Search for the cell housing the specified text and yield its (x, y) center coordinate. 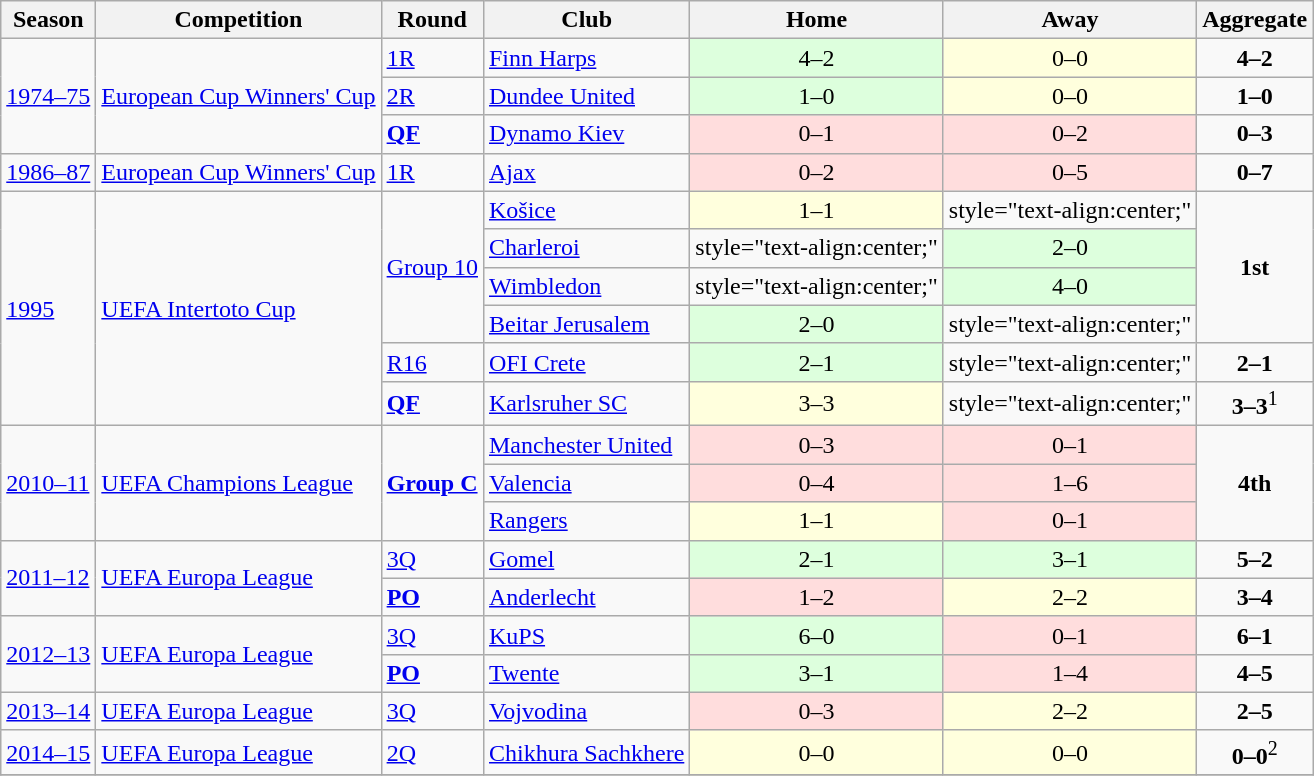
1986–87 (48, 172)
Group C (432, 483)
2–5 (1255, 711)
Košice (586, 210)
4–5 (1255, 673)
2Q (432, 752)
3–3 (816, 404)
3–4 (1255, 597)
1–6 (1070, 483)
6–1 (1255, 635)
Finn Harps (586, 58)
Home (816, 20)
0–5 (1070, 172)
Competition (238, 20)
0–02 (1255, 752)
Manchester United (586, 445)
5–2 (1255, 559)
Wimbledon (586, 286)
2013–14 (48, 711)
Twente (586, 673)
Rangers (586, 521)
R16 (432, 362)
0–7 (1255, 172)
6–0 (816, 635)
1995 (48, 308)
2011–12 (48, 578)
OFI Crete (586, 362)
Dundee United (586, 96)
2010–11 (48, 483)
Chikhura Sachkhere (586, 752)
Season (48, 20)
Round (432, 20)
2R (432, 96)
0–4 (816, 483)
Charleroi (586, 248)
Anderlecht (586, 597)
1–4 (1070, 673)
Aggregate (1255, 20)
Dynamo Kiev (586, 134)
Away (1070, 20)
Ajax (586, 172)
1974–75 (48, 96)
Vojvodina (586, 711)
Karlsruher SC (586, 404)
Valencia (586, 483)
2012–13 (48, 654)
KuPS (586, 635)
Beitar Jerusalem (586, 324)
Club (586, 20)
Gomel (586, 559)
4–0 (1070, 286)
UEFA Champions League (238, 483)
UEFA Intertoto Cup (238, 308)
2014–15 (48, 752)
3–31 (1255, 404)
1st (1255, 267)
Group 10 (432, 267)
1–2 (816, 597)
4th (1255, 483)
